Locate the cell with the specified text and output its [x, y] center coordinate. 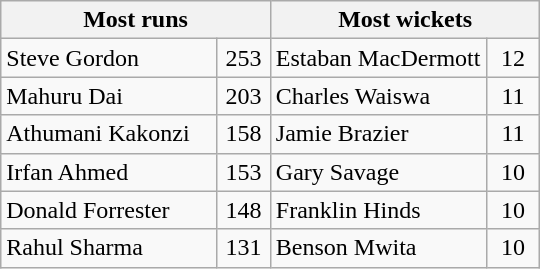
Gary Savage [378, 172]
Donald Forrester [109, 210]
158 [243, 134]
148 [243, 210]
Most runs [136, 20]
Steve Gordon [109, 58]
Rahul Sharma [109, 248]
Benson Mwita [378, 248]
153 [243, 172]
Mahuru Dai [109, 96]
12 [513, 58]
253 [243, 58]
Estaban MacDermott [378, 58]
Franklin Hinds [378, 210]
131 [243, 248]
203 [243, 96]
Charles Waiswa [378, 96]
Irfan Ahmed [109, 172]
Jamie Brazier [378, 134]
Most wickets [405, 20]
Athumani Kakonzi [109, 134]
